Determine the [X, Y] coordinate at the center of the cell enclosing the given text.  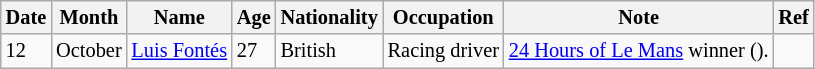
Date [26, 17]
British [330, 51]
Ref [793, 17]
Nationality [330, 17]
Age [254, 17]
27 [254, 51]
Note [639, 17]
Occupation [444, 17]
Racing driver [444, 51]
24 Hours of Le Mans winner (). [639, 51]
12 [26, 51]
Name [180, 17]
October [88, 51]
Month [88, 17]
Luis Fontés [180, 51]
